Detect which cell encompasses the target text, then output its (X, Y) center coordinate. 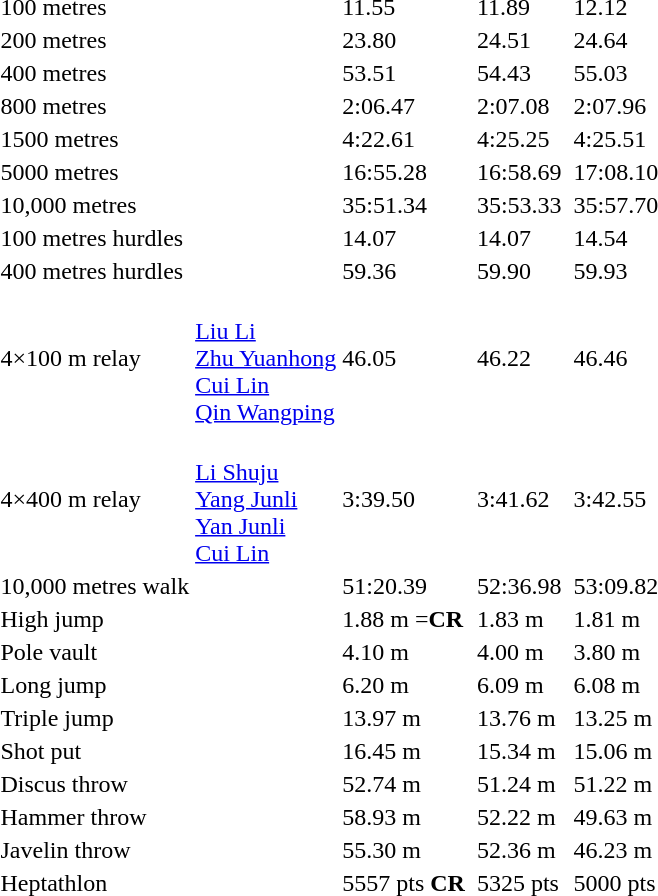
46.22 (519, 358)
2:07.08 (519, 106)
4.10 m (404, 652)
53.51 (404, 73)
51.24 m (519, 784)
4.00 m (519, 652)
6.20 m (404, 685)
58.93 m (404, 817)
16:58.69 (519, 172)
13.97 m (404, 718)
46.05 (404, 358)
2:06.47 (404, 106)
6.09 m (519, 685)
52.36 m (519, 850)
59.90 (519, 271)
52:36.98 (519, 586)
1.83 m (519, 619)
55.30 m (404, 850)
16.45 m (404, 751)
23.80 (404, 40)
3:41.62 (519, 499)
35:53.33 (519, 205)
13.76 m (519, 718)
24.51 (519, 40)
Li ShujuYang JunliYan JunliCui Lin (266, 499)
52.22 m (519, 817)
15.34 m (519, 751)
4:25.25 (519, 139)
35:51.34 (404, 205)
54.43 (519, 73)
4:22.61 (404, 139)
59.36 (404, 271)
51:20.39 (404, 586)
1.88 m =CR (404, 619)
52.74 m (404, 784)
16:55.28 (404, 172)
3:39.50 (404, 499)
Liu LiZhu YuanhongCui LinQin Wangping (266, 358)
